Provide the (X, Y) coordinate of the cell's center where the given text is located.  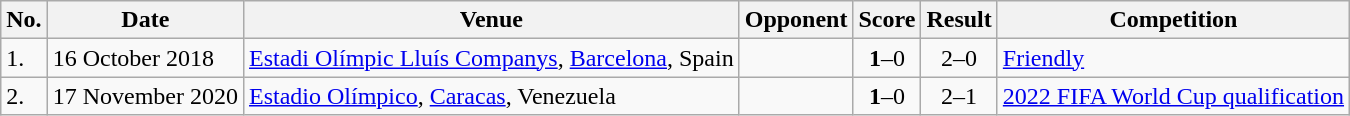
Estadio Olímpico, Caracas, Venezuela (492, 96)
No. (24, 20)
Friendly (1173, 58)
2–1 (959, 96)
2. (24, 96)
Date (145, 20)
17 November 2020 (145, 96)
1. (24, 58)
16 October 2018 (145, 58)
Score (887, 20)
Venue (492, 20)
Estadi Olímpic Lluís Companys, Barcelona, Spain (492, 58)
Result (959, 20)
2022 FIFA World Cup qualification (1173, 96)
Opponent (796, 20)
2–0 (959, 58)
Competition (1173, 20)
